From the cell containing the given text, extract its center point as [x, y] coordinate. 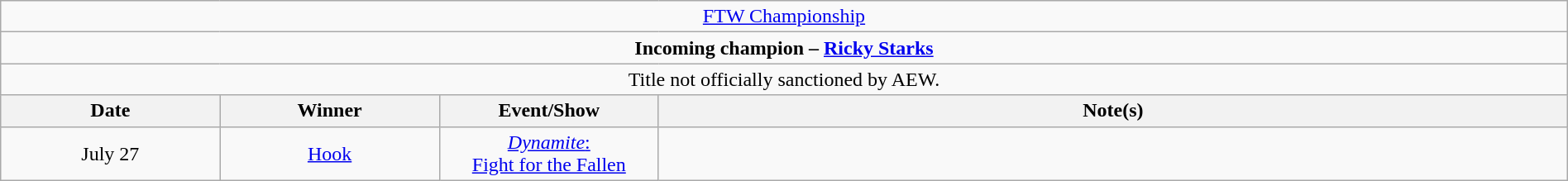
Winner [329, 111]
Incoming champion – Ricky Starks [784, 48]
Note(s) [1113, 111]
July 27 [111, 154]
FTW Championship [784, 17]
Date [111, 111]
Title not officially sanctioned by AEW. [784, 79]
Event/Show [549, 111]
Dynamite:Fight for the Fallen [549, 154]
Hook [329, 154]
